Output the [X, Y] coordinate of the center of the cell containing the given text.  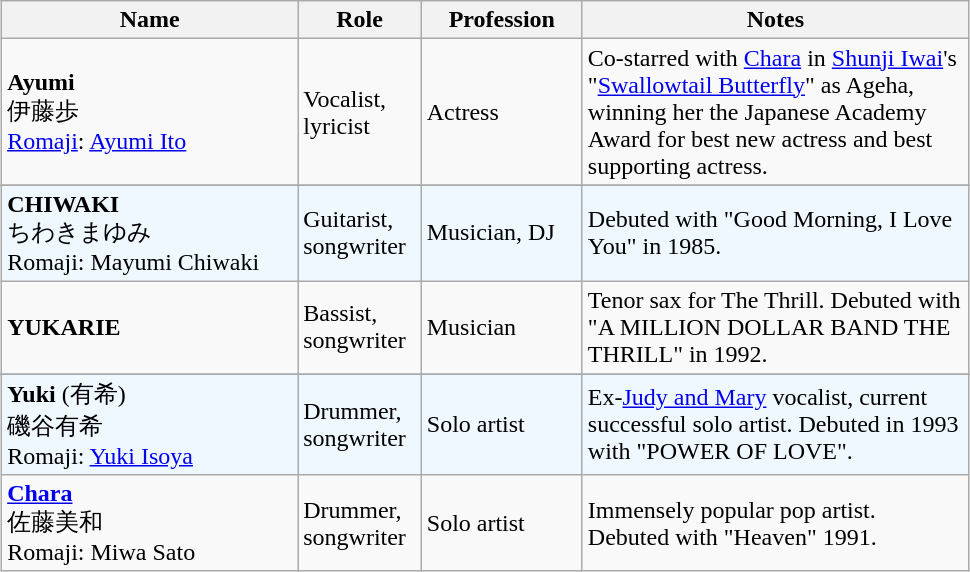
Name [150, 20]
Chara佐藤美和Romaji: Miwa Sato [150, 524]
Bassist, songwriter [360, 327]
Immensely popular pop artist. Debuted with "Heaven" 1991. [775, 524]
Musician, DJ [502, 234]
Vocalist, lyricist [360, 112]
Guitarist, songwriter [360, 234]
CHIWAKIちわきまゆみ Romaji: Mayumi Chiwaki [150, 234]
Ayumi伊藤歩Romaji: Ayumi Ito [150, 112]
YUKARIE [150, 327]
Profession [502, 20]
Debuted with "Good Morning, I Love You" in 1985. [775, 234]
Musician [502, 327]
Yuki (有希)磯谷有希Romaji: Yuki Isoya [150, 424]
Role [360, 20]
Ex-Judy and Mary vocalist, current successful solo artist. Debuted in 1993 with "POWER OF LOVE". [775, 424]
Tenor sax for The Thrill. Debuted with "A MILLION DOLLAR BAND THE THRILL" in 1992. [775, 327]
Actress [502, 112]
Notes [775, 20]
